Extract the (x, y) coordinate from the center of the cell holding the provided text.  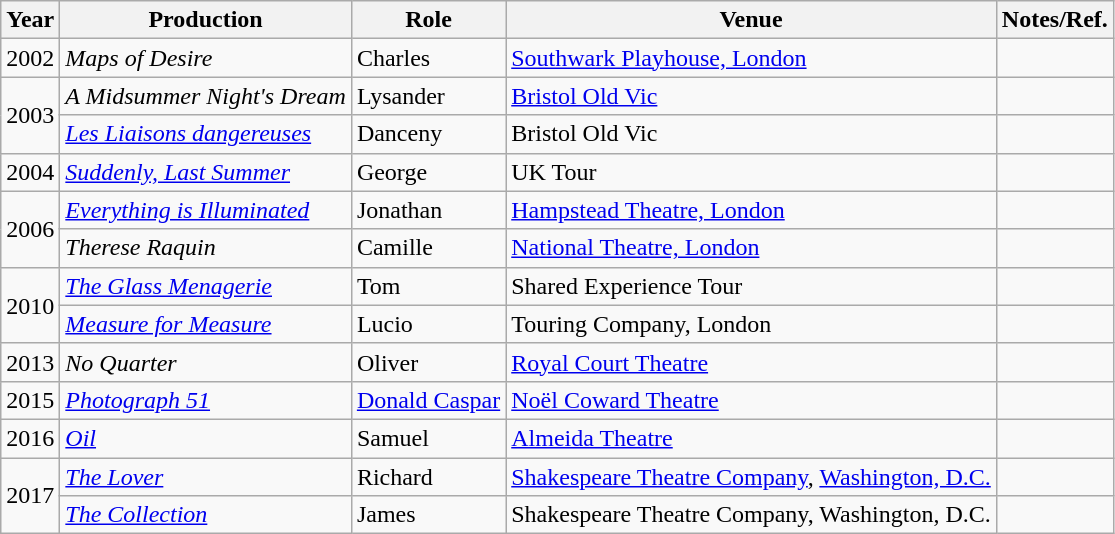
Year (30, 20)
Almeida Theatre (752, 438)
Hampstead Theatre, London (752, 210)
Jonathan (428, 210)
Role (428, 20)
Photograph 51 (206, 400)
Notes/Ref. (1054, 20)
Venue (752, 20)
2003 (30, 115)
2004 (30, 172)
A Midsummer Night's Dream (206, 96)
Noël Coward Theatre (752, 400)
Samuel (428, 438)
Lysander (428, 96)
Danceny (428, 134)
Les Liaisons dangereuses (206, 134)
2015 (30, 400)
Donald Caspar (428, 400)
2010 (30, 305)
James (428, 515)
2016 (30, 438)
2017 (30, 496)
Camille (428, 248)
Oliver (428, 362)
Production (206, 20)
The Lover (206, 477)
Measure for Measure (206, 324)
Suddenly, Last Summer (206, 172)
George (428, 172)
The Glass Menagerie (206, 286)
National Theatre, London (752, 248)
Therese Raquin (206, 248)
Oil (206, 438)
UK Tour (752, 172)
Lucio (428, 324)
Everything is Illuminated (206, 210)
Charles (428, 58)
Richard (428, 477)
The Collection (206, 515)
Shared Experience Tour (752, 286)
2006 (30, 229)
Tom (428, 286)
Maps of Desire (206, 58)
Royal Court Theatre (752, 362)
2002 (30, 58)
Touring Company, London (752, 324)
No Quarter (206, 362)
Southwark Playhouse, London (752, 58)
2013 (30, 362)
